For the text-containing cell, return its midpoint in [X, Y] coordinate format. 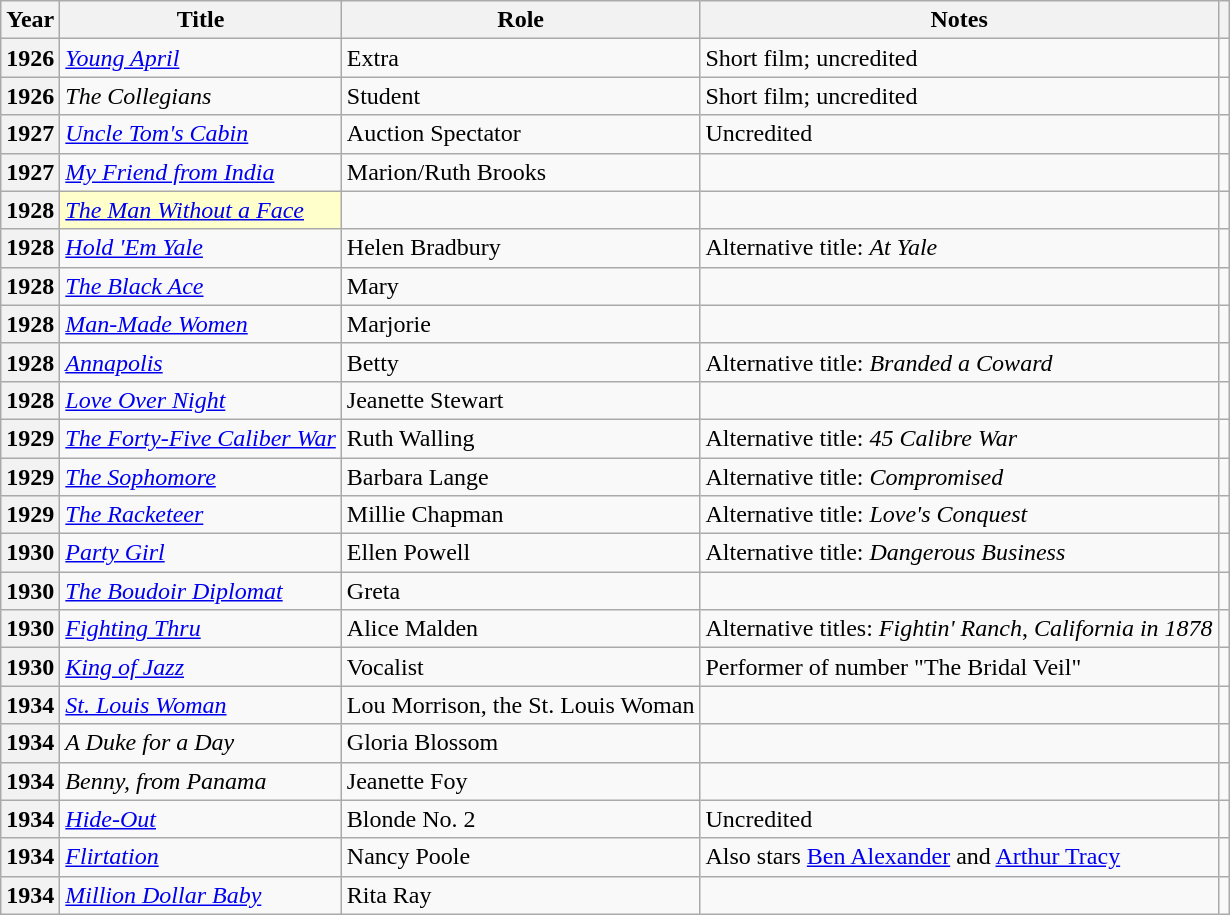
Marion/Ruth Brooks [520, 172]
Student [520, 96]
Ellen Powell [520, 553]
Marjorie [520, 324]
Barbara Lange [520, 477]
The Forty-Five Caliber War [200, 438]
The Sophomore [200, 477]
Fighting Thru [200, 629]
Gloria Blossom [520, 743]
Alternative titles: Fightin' Ranch, California in 1878 [959, 629]
Title [200, 20]
Vocalist [520, 667]
Alternative title: Love's Conquest [959, 515]
Hide-Out [200, 819]
A Duke for a Day [200, 743]
The Collegians [200, 96]
Alternative title: Branded a Coward [959, 362]
Annapolis [200, 362]
Alternative title: 45 Calibre War [959, 438]
Nancy Poole [520, 857]
Performer of number "The Bridal Veil" [959, 667]
Rita Ray [520, 895]
Benny, from Panama [200, 781]
Greta [520, 591]
Helen Bradbury [520, 248]
St. Louis Woman [200, 705]
The Man Without a Face [200, 210]
Jeanette Foy [520, 781]
Alice Malden [520, 629]
Blonde No. 2 [520, 819]
Role [520, 20]
Betty [520, 362]
Love Over Night [200, 400]
Notes [959, 20]
Hold 'Em Yale [200, 248]
Young April [200, 58]
Alternative title: At Yale [959, 248]
Lou Morrison, the St. Louis Woman [520, 705]
Alternative title: Compromised [959, 477]
Mary [520, 286]
Jeanette Stewart [520, 400]
Party Girl [200, 553]
Uncle Tom's Cabin [200, 134]
Millie Chapman [520, 515]
Year [30, 20]
Auction Spectator [520, 134]
Also stars Ben Alexander and Arthur Tracy [959, 857]
King of Jazz [200, 667]
Extra [520, 58]
Flirtation [200, 857]
Alternative title: Dangerous Business [959, 553]
The Black Ace [200, 286]
Man-Made Women [200, 324]
The Boudoir Diplomat [200, 591]
Ruth Walling [520, 438]
My Friend from India [200, 172]
The Racketeer [200, 515]
Million Dollar Baby [200, 895]
